Locate the cell with the specified text and output its (X, Y) center coordinate. 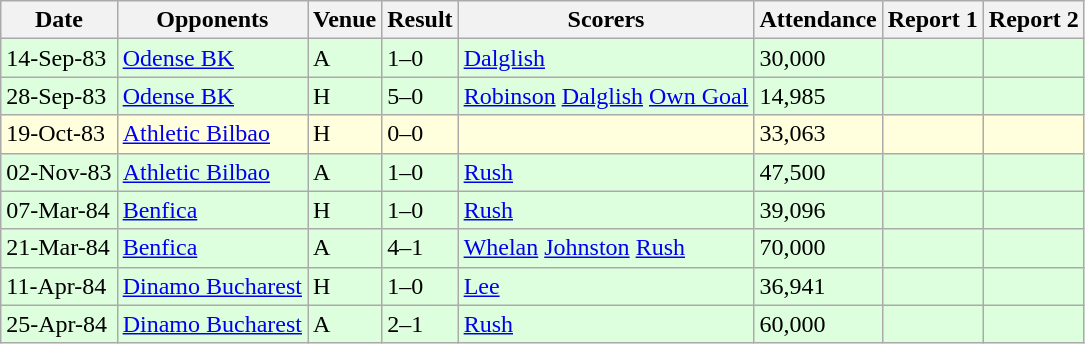
60,000 (818, 324)
07-Mar-84 (59, 210)
Report 1 (932, 20)
21-Mar-84 (59, 248)
Opponents (212, 20)
Lee (606, 286)
11-Apr-84 (59, 286)
Whelan Johnston Rush (606, 248)
30,000 (818, 58)
0–0 (420, 134)
Robinson Dalglish Own Goal (606, 96)
Report 2 (1034, 20)
14-Sep-83 (59, 58)
Dalglish (606, 58)
Attendance (818, 20)
4–1 (420, 248)
28-Sep-83 (59, 96)
39,096 (818, 210)
02-Nov-83 (59, 172)
33,063 (818, 134)
Scorers (606, 20)
Date (59, 20)
Result (420, 20)
19-Oct-83 (59, 134)
5–0 (420, 96)
Venue (345, 20)
47,500 (818, 172)
14,985 (818, 96)
2–1 (420, 324)
70,000 (818, 248)
25-Apr-84 (59, 324)
36,941 (818, 286)
